Return (x, y) of the center of cell containing provided text 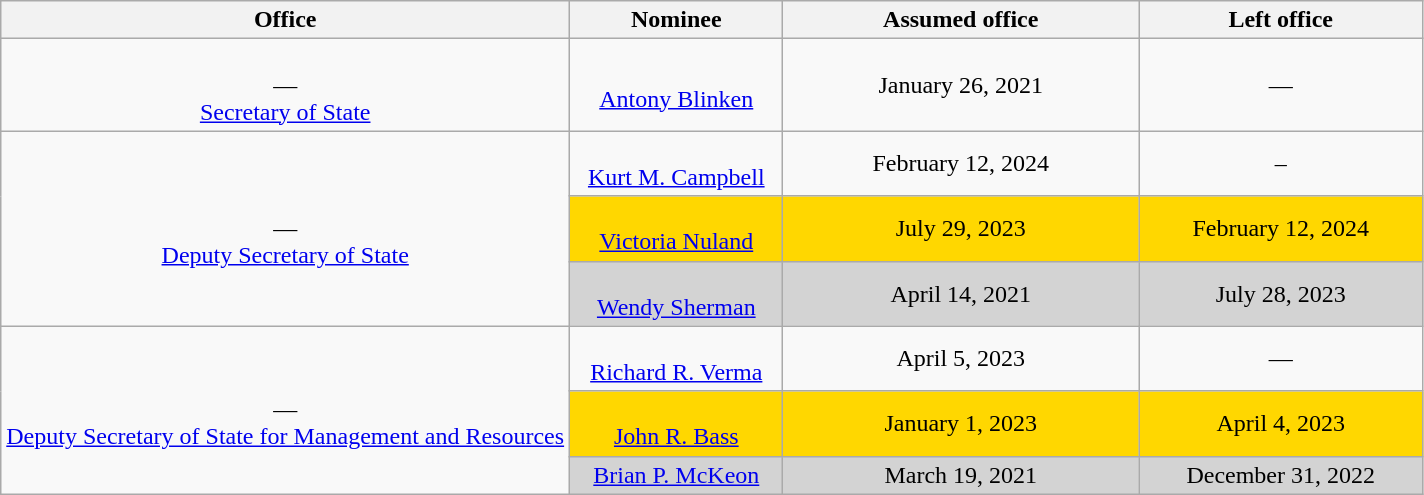
July 28, 2023 (1280, 294)
– (1280, 164)
December 31, 2022 (1280, 475)
January 1, 2023 (961, 424)
Assumed office (961, 20)
Antony Blinken (676, 85)
Left office (1280, 20)
Kurt M. Campbell (676, 164)
John R. Bass (676, 424)
April 4, 2023 (1280, 424)
Brian P. McKeon (676, 475)
—Deputy Secretary of State for Management and Resources (286, 410)
April 5, 2023 (961, 358)
Richard R. Verma (676, 358)
April 14, 2021 (961, 294)
March 19, 2021 (961, 475)
—Secretary of State (286, 85)
—Deputy Secretary of State (286, 228)
Nominee (676, 20)
Victoria Nuland (676, 228)
Wendy Sherman (676, 294)
January 26, 2021 (961, 85)
Office (286, 20)
July 29, 2023 (961, 228)
